Locate the cell with the specified text and output its (X, Y) center coordinate. 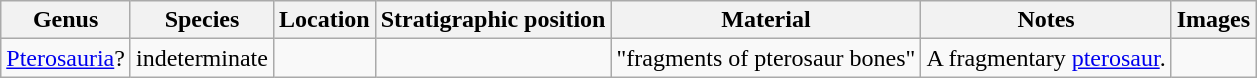
indeterminate (202, 58)
A fragmentary pterosaur. (1046, 58)
Images (1213, 20)
"fragments of pterosaur bones" (766, 58)
Genus (66, 20)
Stratigraphic position (493, 20)
Notes (1046, 20)
Location (324, 20)
Species (202, 20)
Material (766, 20)
Pterosauria? (66, 58)
